Identify which cell holds the provided text, then report its [x, y] central coordinate. 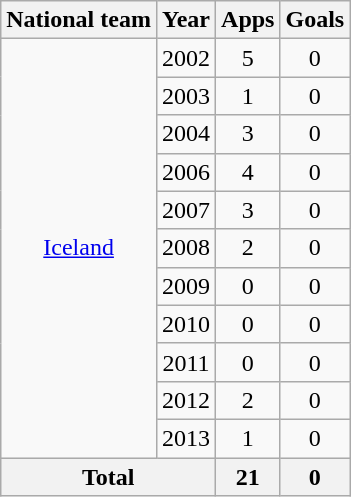
2012 [186, 400]
2002 [186, 58]
2011 [186, 362]
2009 [186, 286]
2008 [186, 248]
Goals [315, 20]
2013 [186, 438]
2010 [186, 324]
21 [248, 477]
National team [79, 20]
2003 [186, 96]
Total [108, 477]
2004 [186, 134]
5 [248, 58]
2007 [186, 210]
4 [248, 172]
2006 [186, 172]
Iceland [79, 248]
Apps [248, 20]
Year [186, 20]
